Find where the given text appears and provide that cell's center as (X, Y) coordinate. 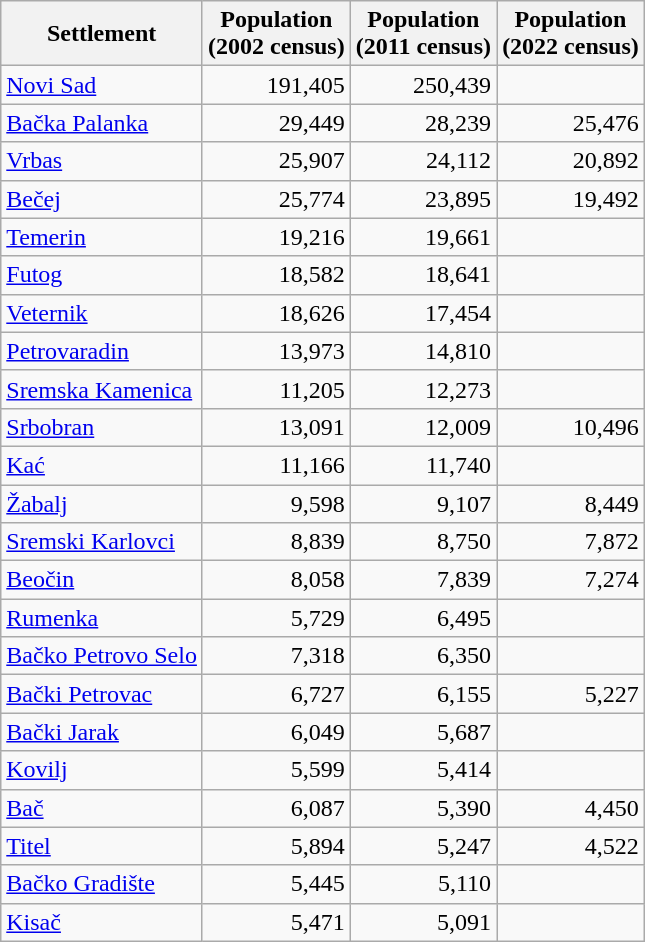
24,112 (423, 161)
4,522 (571, 846)
5,599 (276, 770)
8,750 (423, 542)
Žabalj (102, 503)
Population(2011 census) (423, 34)
20,892 (571, 161)
10,496 (571, 427)
11,740 (423, 465)
Rumenka (102, 618)
5,227 (571, 694)
8,839 (276, 542)
Bačka Palanka (102, 123)
7,318 (276, 656)
5,414 (423, 770)
6,049 (276, 732)
Sremska Kamenica (102, 389)
5,471 (276, 922)
6,350 (423, 656)
6,155 (423, 694)
Population(2002 census) (276, 34)
Bačko Gradište (102, 884)
Bački Jarak (102, 732)
Bač (102, 808)
Kać (102, 465)
11,205 (276, 389)
13,091 (276, 427)
5,247 (423, 846)
6,087 (276, 808)
Bački Petrovac (102, 694)
250,439 (423, 85)
5,390 (423, 808)
5,091 (423, 922)
19,661 (423, 237)
18,582 (276, 275)
7,872 (571, 542)
5,687 (423, 732)
23,895 (423, 199)
5,110 (423, 884)
Veternik (102, 313)
5,894 (276, 846)
13,973 (276, 351)
12,273 (423, 389)
11,166 (276, 465)
Petrovaradin (102, 351)
18,626 (276, 313)
5,445 (276, 884)
Bačko Petrovo Selo (102, 656)
7,274 (571, 580)
6,727 (276, 694)
6,495 (423, 618)
Beočin (102, 580)
4,450 (571, 808)
Bečej (102, 199)
191,405 (276, 85)
8,449 (571, 503)
19,216 (276, 237)
25,907 (276, 161)
17,454 (423, 313)
Kisač (102, 922)
8,058 (276, 580)
29,449 (276, 123)
9,107 (423, 503)
25,774 (276, 199)
5,729 (276, 618)
28,239 (423, 123)
Vrbas (102, 161)
12,009 (423, 427)
9,598 (276, 503)
25,476 (571, 123)
7,839 (423, 580)
Sremski Karlovci (102, 542)
Srbobran (102, 427)
Titel (102, 846)
18,641 (423, 275)
Futog (102, 275)
Temerin (102, 237)
Novi Sad (102, 85)
14,810 (423, 351)
Kovilj (102, 770)
Population(2022 census) (571, 34)
Settlement (102, 34)
19,492 (571, 199)
